Return [X, Y] of the center of cell containing provided text 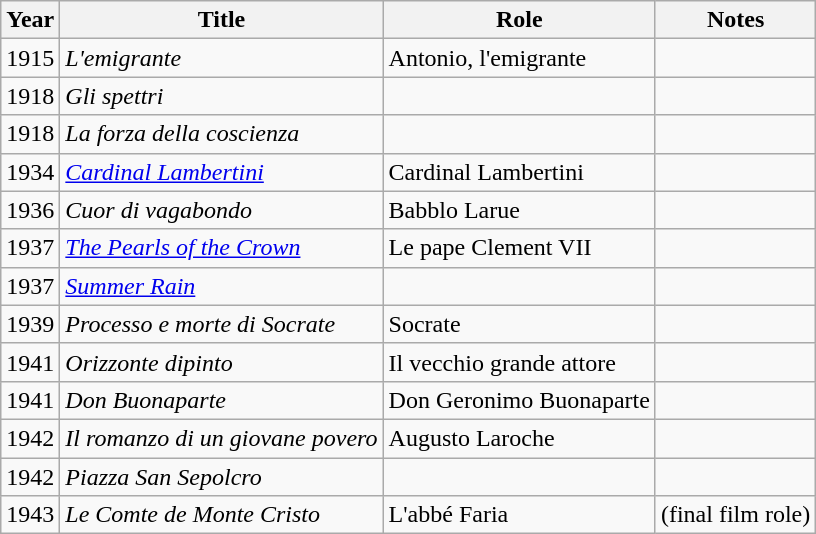
Don Buonaparte [222, 400]
Babblo Larue [519, 210]
Augusto Laroche [519, 438]
Summer Rain [222, 286]
Processo e morte di Socrate [222, 324]
Notes [735, 20]
Gli spettri [222, 96]
1936 [30, 210]
L'emigrante [222, 58]
Piazza San Sepolcro [222, 477]
Socrate [519, 324]
Orizzonte dipinto [222, 362]
Le Comte de Monte Cristo [222, 515]
1939 [30, 324]
Don Geronimo Buonaparte [519, 400]
1943 [30, 515]
The Pearls of the Crown [222, 248]
Il romanzo di un giovane povero [222, 438]
Cuor di vagabondo [222, 210]
Role [519, 20]
1934 [30, 172]
Il vecchio grande attore [519, 362]
(final film role) [735, 515]
Year [30, 20]
1915 [30, 58]
La forza della coscienza [222, 134]
Title [222, 20]
L'abbé Faria [519, 515]
Le pape Clement VII [519, 248]
Antonio, l'emigrante [519, 58]
